Capture the cell that displays the provided text and extract its (x, y) central coordinate. 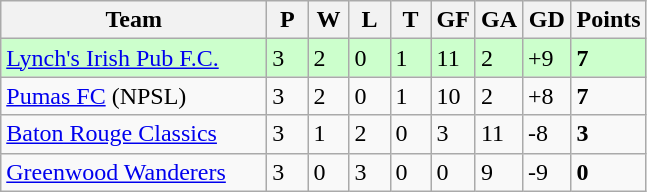
GA (498, 20)
Lynch's Irish Pub F.C. (134, 58)
Greenwood Wanderers (134, 172)
L (370, 20)
+8 (548, 96)
GF (453, 20)
W (328, 20)
-9 (548, 172)
-8 (548, 134)
P (288, 20)
9 (498, 172)
+9 (548, 58)
Points (608, 20)
T (410, 20)
GD (548, 20)
Pumas FC (NPSL) (134, 96)
10 (453, 96)
Team (134, 20)
Baton Rouge Classics (134, 134)
